Pinpoint the cell where the given text exists, returning its (X, Y) midpoint coordinate. 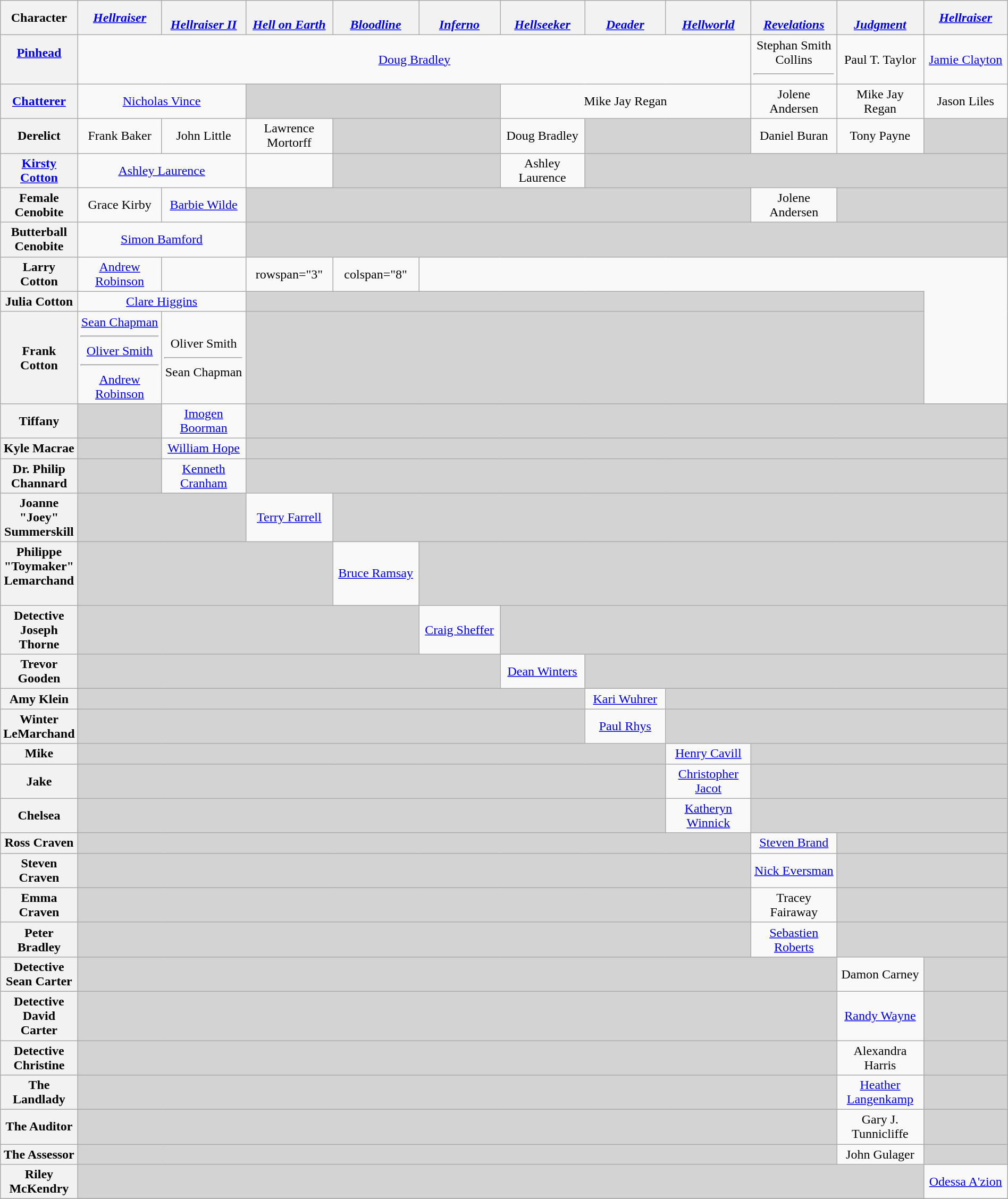
Detective Christine (39, 1058)
Hellseeker (542, 18)
Damon Carney (880, 974)
Andrew Robinson (120, 274)
Jamie Clayton (965, 60)
Deader (625, 18)
rowspan="3" (289, 274)
Detective David Carter (39, 1016)
Daniel Buran (794, 136)
Craig Sheffer (459, 630)
Emma Craven (39, 905)
Ross Craven (39, 843)
Paul T. Taylor (880, 60)
Frank Cotton (39, 357)
Butterball Cenobite (39, 239)
Grace Kirby (120, 205)
Simon Bamford (162, 239)
Nicholas Vince (162, 101)
Tony Payne (880, 136)
Odessa A'zion (965, 1182)
Mike (39, 754)
Judgment (880, 18)
Revelations (794, 18)
Pinhead (39, 60)
Steven Craven (39, 871)
Hellworld (708, 18)
Tracey Fairaway (794, 905)
Christopher Jacot (708, 781)
Alexandra Harris (880, 1058)
Clare Higgins (162, 301)
Katheryn Winnick (708, 815)
Detective Sean Carter (39, 974)
Tiffany (39, 421)
John Gulager (880, 1154)
Dr. Philip Channard (39, 475)
Derelict (39, 136)
Kirsty Cotton (39, 170)
William Hope (204, 448)
Barbie Wilde (204, 205)
Detective Joseph Thorne (39, 630)
Dean Winters (542, 672)
Kari Wuhrer (625, 699)
Terry Farrell (289, 518)
Jason Liles (965, 101)
Imogen Boorman (204, 421)
Paul Rhys (625, 726)
Nick Eversman (794, 871)
The Auditor (39, 1127)
Henry Cavill (708, 754)
Randy Wayne (880, 1016)
Bruce Ramsay (376, 574)
Gary J. Tunnicliffe (880, 1127)
Hellraiser II (204, 18)
Larry Cotton (39, 274)
Hell on Earth (289, 18)
Chelsea (39, 815)
Trevor Gooden (39, 672)
John Little (204, 136)
The Assessor (39, 1154)
Winter LeMarchand (39, 726)
Riley McKendry (39, 1182)
Stephan Smith Collins (794, 60)
Sebastien Roberts (794, 940)
Steven Brand (794, 843)
Heather Langenkamp (880, 1093)
Amy Klein (39, 699)
Peter Bradley (39, 940)
Chatterer (39, 101)
colspan="8" (376, 274)
Kyle Macrae (39, 448)
Philippe "Toymaker" Lemarchand (39, 574)
Frank Baker (120, 136)
Female Cenobite (39, 205)
Inferno (459, 18)
Bloodline (376, 18)
Oliver SmithSean Chapman (204, 357)
The Landlady (39, 1093)
Kenneth Cranham (204, 475)
Lawrence Mortorff (289, 136)
Julia Cotton (39, 301)
Jake (39, 781)
Joanne "Joey" Summerskill (39, 518)
Character (39, 18)
Sean ChapmanOliver SmithAndrew Robinson (120, 357)
